Identify which cell holds the provided text, then report its [X, Y] central coordinate. 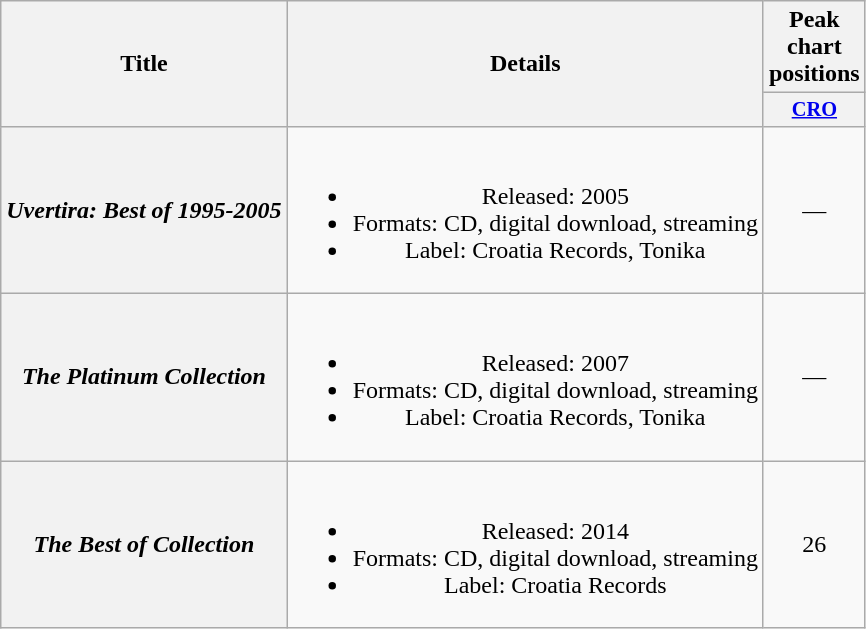
Released: 2007Formats: CD, digital download, streamingLabel: Croatia Records, Tonika [525, 378]
Title [144, 64]
The Best of Collection [144, 544]
Released: 2005Formats: CD, digital download, streamingLabel: Croatia Records, Tonika [525, 210]
CRO [814, 110]
Peak chart positions [814, 47]
The Platinum Collection [144, 378]
Details [525, 64]
Released: 2014Formats: CD, digital download, streamingLabel: Croatia Records [525, 544]
Uvertira: Best of 1995-2005 [144, 210]
26 [814, 544]
